Find where the given text appears and provide that cell's center as (X, Y) coordinate. 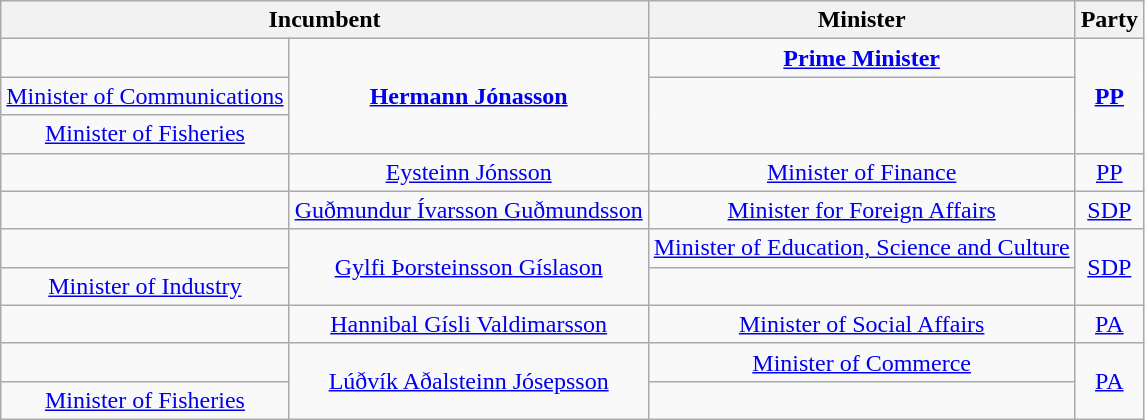
Eysteinn Jónsson (468, 172)
Minister of Industry (145, 286)
Minister of Social Affairs (862, 324)
Hermann Jónasson (468, 96)
Minister of Finance (862, 172)
Gylfi Þorsteinsson Gíslason (468, 267)
Minister (862, 20)
Prime Minister (862, 58)
Minister of Commerce (862, 362)
Guðmundur Ívarsson Guðmundsson (468, 210)
Hannibal Gísli Valdimarsson (468, 324)
Minister of Communications (145, 96)
Incumbent (324, 20)
Lúðvík Aðalsteinn Jósepsson (468, 381)
Minister for Foreign Affairs (862, 210)
Party (1109, 20)
Minister of Education, Science and Culture (862, 248)
